Output the [X, Y] coordinate of the center of the cell containing the given text.  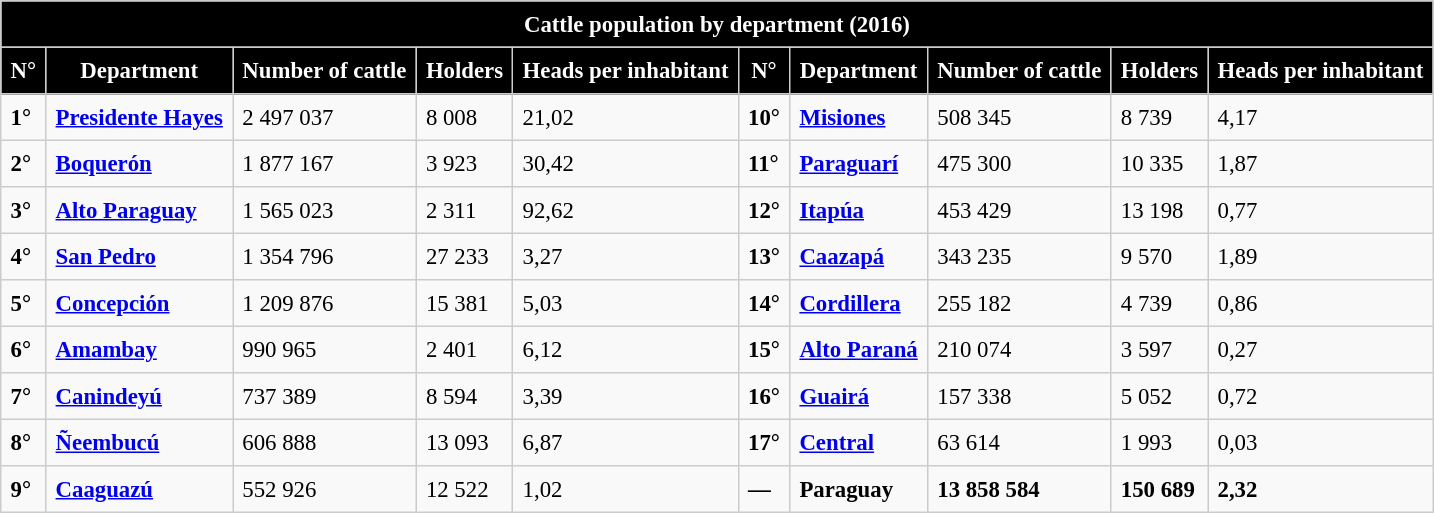
475 300 [1019, 163]
30,42 [626, 163]
8° [24, 442]
17° [764, 442]
8 008 [464, 117]
Ñeembucú [140, 442]
2 401 [464, 349]
11° [764, 163]
255 182 [1019, 303]
Misiones [859, 117]
13 198 [1160, 210]
3 597 [1160, 349]
5° [24, 303]
Alto Paraguay [140, 210]
1 993 [1160, 442]
13 093 [464, 442]
16° [764, 396]
12° [764, 210]
1 209 876 [325, 303]
10° [764, 117]
4° [24, 256]
10 335 [1160, 163]
8 739 [1160, 117]
Boquerón [140, 163]
Caaguazú [140, 489]
63 614 [1019, 442]
Canindeyú [140, 396]
5,03 [626, 303]
1 877 167 [325, 163]
1,02 [626, 489]
0,77 [1320, 210]
4,17 [1320, 117]
2° [24, 163]
15 381 [464, 303]
Cordillera [859, 303]
13 858 584 [1019, 489]
3,39 [626, 396]
San Pedro [140, 256]
606 888 [325, 442]
1° [24, 117]
7° [24, 396]
Alto Paraná [859, 349]
453 429 [1019, 210]
9° [24, 489]
Itapúa [859, 210]
0,27 [1320, 349]
150 689 [1160, 489]
2,32 [1320, 489]
1 565 023 [325, 210]
0,86 [1320, 303]
21,02 [626, 117]
Caazapá [859, 256]
Paraguay [859, 489]
Paraguarí [859, 163]
12 522 [464, 489]
Amambay [140, 349]
5 052 [1160, 396]
15° [764, 349]
27 233 [464, 256]
0,72 [1320, 396]
3° [24, 210]
552 926 [325, 489]
157 338 [1019, 396]
2 497 037 [325, 117]
2 311 [464, 210]
990 965 [325, 349]
92,62 [626, 210]
4 739 [1160, 303]
0,03 [1320, 442]
14° [764, 303]
— [764, 489]
1,89 [1320, 256]
3 923 [464, 163]
8 594 [464, 396]
1 354 796 [325, 256]
Guairá [859, 396]
9 570 [1160, 256]
3,27 [626, 256]
1,87 [1320, 163]
13° [764, 256]
Concepción [140, 303]
Presidente Hayes [140, 117]
737 389 [325, 396]
Cattle population by department (2016) [717, 24]
Central [859, 442]
343 235 [1019, 256]
6,12 [626, 349]
210 074 [1019, 349]
6,87 [626, 442]
6° [24, 349]
508 345 [1019, 117]
